Locate the cell with the specified text and output its (x, y) center coordinate. 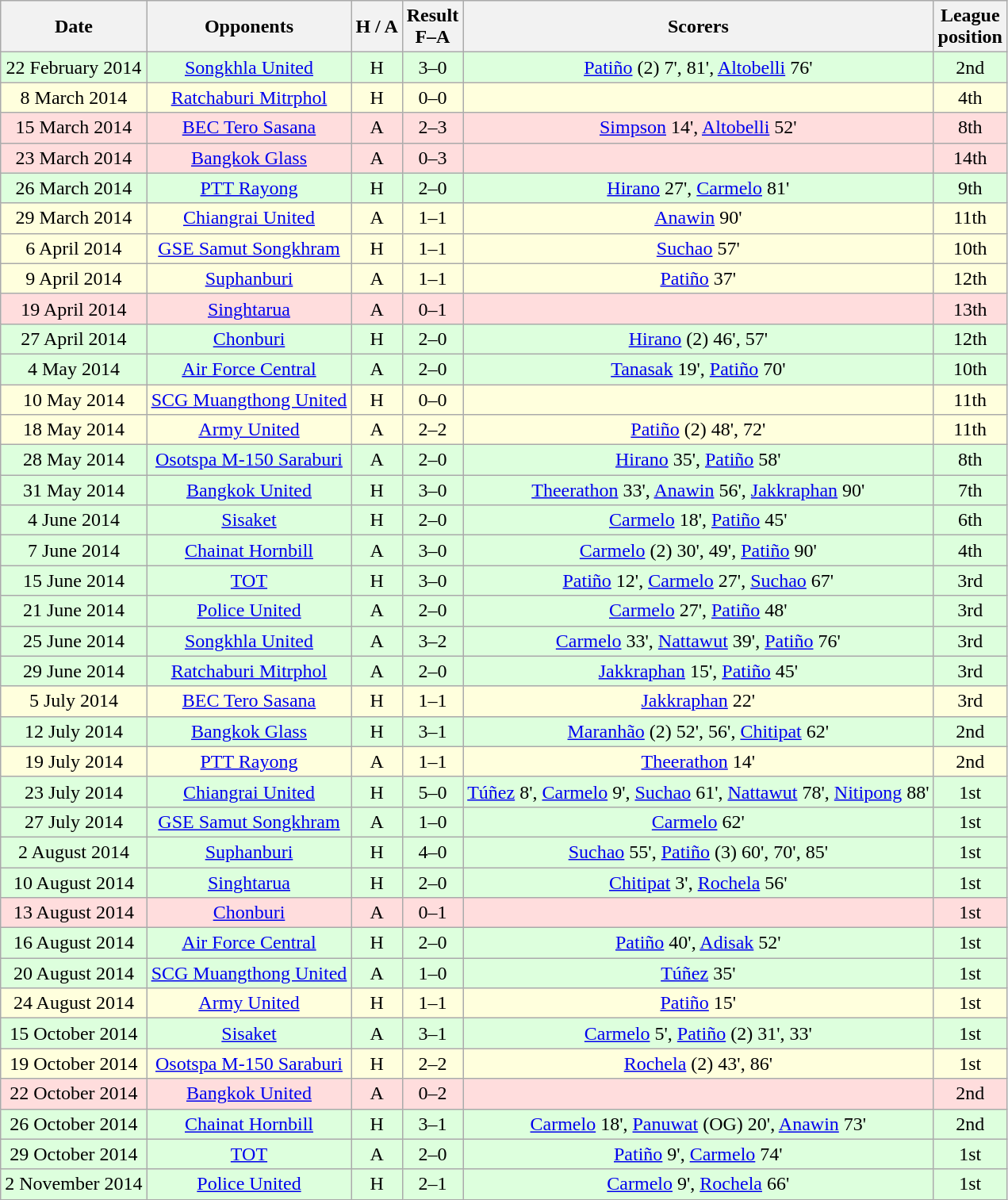
Scorers (698, 27)
27 April 2014 (74, 339)
Leagueposition (970, 27)
29 March 2014 (74, 218)
Patiño (2) 7', 81', Altobelli 76' (698, 67)
23 July 2014 (74, 792)
7 June 2014 (74, 550)
15 March 2014 (74, 128)
ResultF–A (432, 27)
Anawin 90' (698, 218)
28 May 2014 (74, 460)
Opponents (249, 27)
Hirano 27', Carmelo 81' (698, 188)
16 August 2014 (74, 943)
9th (970, 188)
12 July 2014 (74, 731)
13th (970, 309)
26 March 2014 (74, 188)
10 August 2014 (74, 883)
Chitipat 3', Rochela 56' (698, 883)
2–1 (432, 1184)
Theerathon 33', Anawin 56', Jakkraphan 90' (698, 490)
31 May 2014 (74, 490)
19 October 2014 (74, 1064)
Carmelo 18', Patiño 45' (698, 520)
Patiño 40', Adisak 52' (698, 943)
19 July 2014 (74, 761)
Jakkraphan 15', Patiño 45' (698, 671)
Carmelo 9', Rochela 66' (698, 1184)
0–2 (432, 1094)
15 June 2014 (74, 581)
8 March 2014 (74, 98)
Patiño (2) 48', 72' (698, 430)
3–2 (432, 641)
Suchao 57' (698, 248)
23 March 2014 (74, 158)
Túñez 8', Carmelo 9', Suchao 61', Nattawut 78', Nitipong 88' (698, 792)
Hirano 35', Patiño 58' (698, 460)
19 April 2014 (74, 309)
Túñez 35' (698, 973)
18 May 2014 (74, 430)
5 July 2014 (74, 701)
Carmelo 18', Panuwat (OG) 20', Anawin 73' (698, 1124)
6 April 2014 (74, 248)
27 July 2014 (74, 822)
25 June 2014 (74, 641)
14th (970, 158)
4–0 (432, 852)
Tanasak 19', Patiño 70' (698, 369)
2 November 2014 (74, 1184)
0–3 (432, 158)
13 August 2014 (74, 913)
Carmelo (2) 30', 49', Patiño 90' (698, 550)
10 May 2014 (74, 399)
Patiño 15' (698, 1003)
Patiño 9', Carmelo 74' (698, 1154)
H / A (377, 27)
9 April 2014 (74, 278)
Jakkraphan 22' (698, 701)
20 August 2014 (74, 973)
Rochela (2) 43', 86' (698, 1064)
Carmelo 27', Patiño 48' (698, 611)
Patiño 37' (698, 278)
Hirano (2) 46', 57' (698, 339)
26 October 2014 (74, 1124)
29 October 2014 (74, 1154)
22 October 2014 (74, 1094)
22 February 2014 (74, 67)
Suchao 55', Patiño (3) 60', 70', 85' (698, 852)
Simpson 14', Altobelli 52' (698, 128)
Carmelo 5', Patiño (2) 31', 33' (698, 1033)
2–3 (432, 128)
7th (970, 490)
29 June 2014 (74, 671)
Maranhão (2) 52', 56', Chitipat 62' (698, 731)
21 June 2014 (74, 611)
24 August 2014 (74, 1003)
2 August 2014 (74, 852)
Date (74, 27)
Carmelo 33', Nattawut 39', Patiño 76' (698, 641)
Patiño 12', Carmelo 27', Suchao 67' (698, 581)
4 May 2014 (74, 369)
5–0 (432, 792)
6th (970, 520)
15 October 2014 (74, 1033)
Theerathon 14' (698, 761)
Carmelo 62' (698, 822)
4 June 2014 (74, 520)
